Provide the (x, y) coordinate of the cell's center where the given text is located.  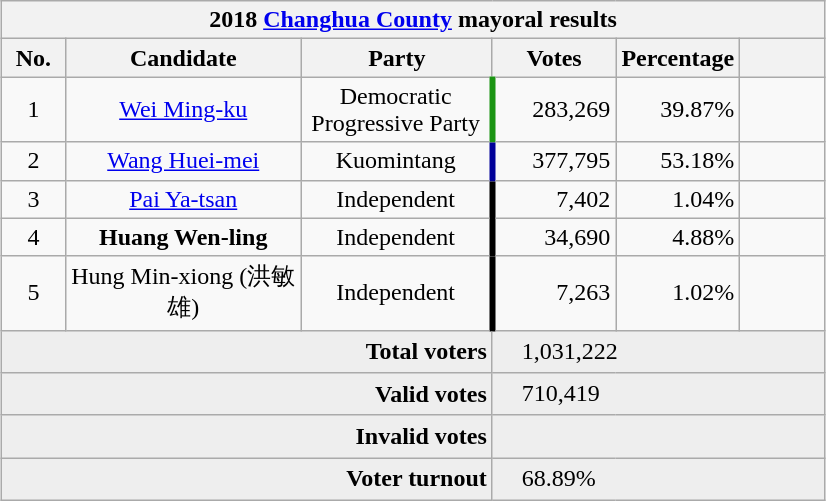
377,795 (554, 161)
Candidate (183, 58)
Wei Ming-ku (183, 110)
Percentage (678, 58)
39.87% (678, 110)
5 (34, 293)
1.02% (678, 293)
Democratic Progressive Party (396, 110)
34,690 (554, 237)
Huang Wen-ling (183, 237)
2 (34, 161)
1.04% (678, 199)
Party (396, 58)
68.89% (658, 480)
4 (34, 237)
283,269 (554, 110)
53.18% (678, 161)
Hung Min-xiong (洪敏雄) (183, 293)
1,031,222 (658, 352)
7,402 (554, 199)
Kuomintang (396, 161)
Total voters (248, 352)
No. (34, 58)
2018 Changhua County mayoral results (414, 20)
Voter turnout (248, 480)
Pai Ya-tsan (183, 199)
Valid votes (248, 394)
710,419 (658, 394)
1 (34, 110)
Wang Huei-mei (183, 161)
3 (34, 199)
Invalid votes (248, 436)
Votes (554, 58)
7,263 (554, 293)
4.88% (678, 237)
